Locate the cell with the specified text and output its (X, Y) center coordinate. 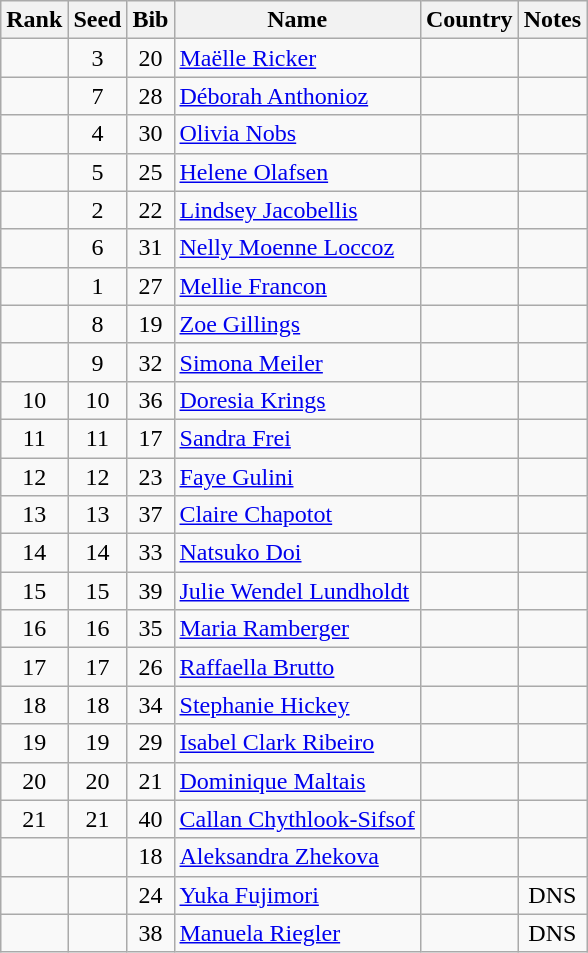
32 (150, 362)
Mellie Francon (297, 286)
40 (150, 819)
37 (150, 515)
33 (150, 553)
Manuela Riegler (297, 933)
Seed (98, 20)
Helene Olafsen (297, 172)
Bib (150, 20)
2 (98, 210)
Rank (34, 20)
24 (150, 895)
Name (297, 20)
39 (150, 591)
3 (98, 58)
34 (150, 705)
Callan Chythlook-Sifsof (297, 819)
Raffaella Brutto (297, 667)
35 (150, 629)
Stephanie Hickey (297, 705)
28 (150, 96)
7 (98, 96)
Country (469, 20)
Simona Meiler (297, 362)
6 (98, 248)
Natsuko Doi (297, 553)
Olivia Nobs (297, 134)
Zoe Gillings (297, 324)
26 (150, 667)
9 (98, 362)
36 (150, 400)
Aleksandra Zhekova (297, 857)
Yuka Fujimori (297, 895)
1 (98, 286)
27 (150, 286)
Notes (552, 20)
Doresia Krings (297, 400)
30 (150, 134)
5 (98, 172)
31 (150, 248)
Sandra Frei (297, 438)
29 (150, 743)
Claire Chapotot (297, 515)
Maëlle Ricker (297, 58)
Maria Ramberger (297, 629)
Déborah Anthonioz (297, 96)
Lindsey Jacobellis (297, 210)
Nelly Moenne Loccoz (297, 248)
25 (150, 172)
23 (150, 477)
Faye Gulini (297, 477)
Julie Wendel Lundholdt (297, 591)
38 (150, 933)
Isabel Clark Ribeiro (297, 743)
4 (98, 134)
Dominique Maltais (297, 781)
8 (98, 324)
22 (150, 210)
